Provide the [x, y] coordinate of the cell's center where the given text is located.  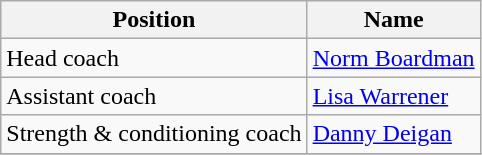
Danny Deigan [394, 134]
Head coach [154, 58]
Position [154, 20]
Strength & conditioning coach [154, 134]
Name [394, 20]
Lisa Warrener [394, 96]
Norm Boardman [394, 58]
Assistant coach [154, 96]
